Return (X, Y) of the center of cell containing provided text 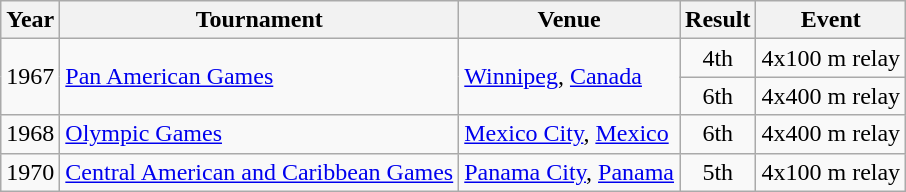
Olympic Games (260, 134)
4th (718, 58)
1967 (30, 77)
1970 (30, 172)
Event (831, 20)
Winnipeg, Canada (570, 77)
Mexico City, Mexico (570, 134)
1968 (30, 134)
Year (30, 20)
Central American and Caribbean Games (260, 172)
Panama City, Panama (570, 172)
Result (718, 20)
Venue (570, 20)
Tournament (260, 20)
Pan American Games (260, 77)
5th (718, 172)
